Identify which cell holds the provided text, then report its (X, Y) central coordinate. 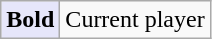
Bold (30, 20)
Current player (135, 20)
